Identify which cell holds the provided text, then report its (x, y) central coordinate. 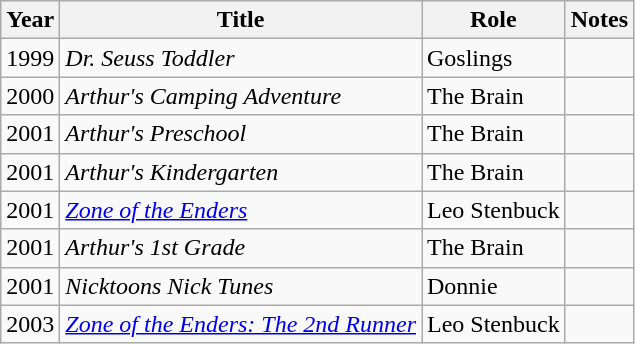
Arthur's Kindergarten (241, 172)
Arthur's Camping Adventure (241, 96)
2000 (30, 96)
Zone of the Enders: The 2nd Runner (241, 324)
Goslings (494, 58)
Title (241, 20)
Zone of the Enders (241, 210)
1999 (30, 58)
Arthur's 1st Grade (241, 248)
Nicktoons Nick Tunes (241, 286)
Notes (599, 20)
Role (494, 20)
Arthur's Preschool (241, 134)
Year (30, 20)
Dr. Seuss Toddler (241, 58)
2003 (30, 324)
Donnie (494, 286)
